Scan for the cell matching the given text and deliver its (X, Y) coordinate at center. 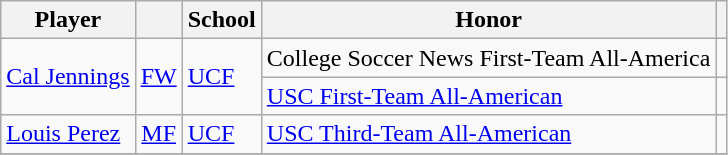
Honor (488, 20)
Louis Perez (68, 134)
Player (68, 20)
College Soccer News First-Team All-America (488, 58)
USC First-Team All-American (488, 96)
MF (158, 134)
School (222, 20)
USC Third-Team All-American (488, 134)
Cal Jennings (68, 77)
FW (158, 77)
